Output the [X, Y] coordinate of the center of the cell containing the given text.  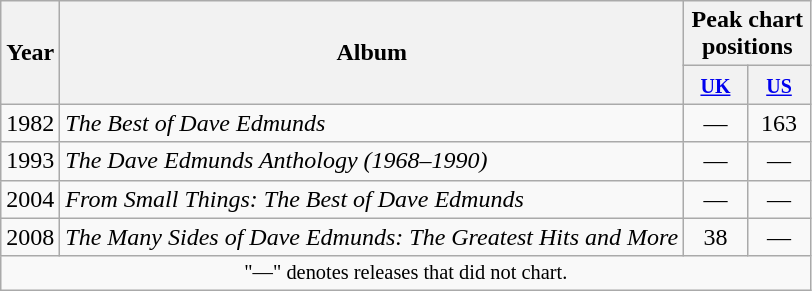
2008 [30, 237]
163 [779, 123]
Year [30, 52]
1993 [30, 161]
1982 [30, 123]
"—" denotes releases that did not chart. [406, 273]
2004 [30, 199]
US [779, 85]
The Many Sides of Dave Edmunds: The Greatest Hits and More [372, 237]
UK [716, 85]
The Best of Dave Edmunds [372, 123]
38 [716, 237]
Peak chart positions [748, 34]
Album [372, 52]
From Small Things: The Best of Dave Edmunds [372, 199]
The Dave Edmunds Anthology (1968–1990) [372, 161]
